Extract the [x, y] coordinate from the center of the cell holding the provided text.  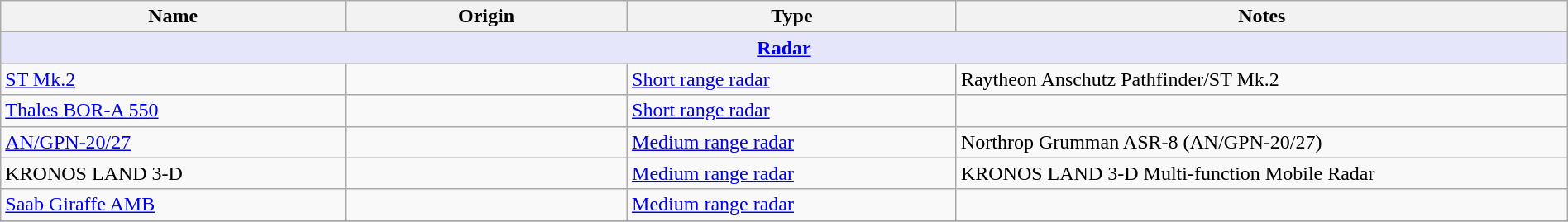
Name [174, 17]
Raytheon Anschutz Pathfinder/ST Mk.2 [1262, 79]
Type [792, 17]
AN/GPN-20/27 [174, 142]
Saab Giraffe AMB [174, 205]
Northrop Grumman ASR-8 (AN/GPN-20/27) [1262, 142]
KRONOS LAND 3-D Multi-function Mobile Radar [1262, 173]
Thales BOR-A 550 [174, 111]
ST Mk.2 [174, 79]
KRONOS LAND 3-D [174, 173]
Notes [1262, 17]
Radar [784, 48]
Origin [486, 17]
